Return (X, Y) of the center of cell containing provided text 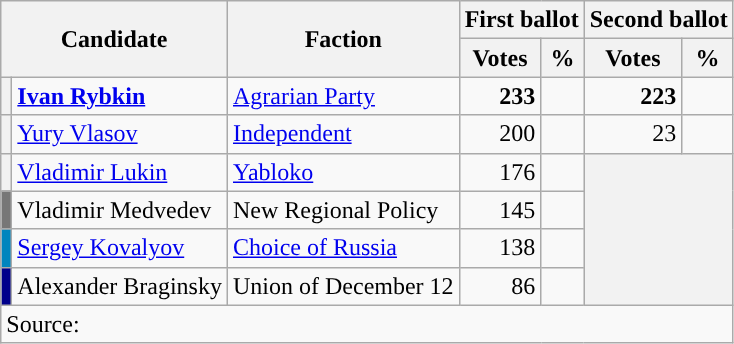
233 (500, 96)
Candidate (114, 39)
Sergey Kovalyov (120, 248)
Source: (368, 324)
200 (500, 134)
Alexander Braginsky (120, 286)
86 (500, 286)
Yabloko (343, 172)
176 (500, 172)
Union of December 12 (343, 286)
Agrarian Party (343, 96)
Yury Vlasov (120, 134)
First ballot (522, 20)
New Regional Policy (343, 210)
145 (500, 210)
Choice of Russia (343, 248)
Ivan Rybkin (120, 96)
Faction (343, 39)
223 (632, 96)
138 (500, 248)
23 (632, 134)
Vladimir Lukin (120, 172)
Second ballot (658, 20)
Vladimir Medvedev (120, 210)
Independent (343, 134)
